Pinpoint the cell where the given text exists, returning its [x, y] midpoint coordinate. 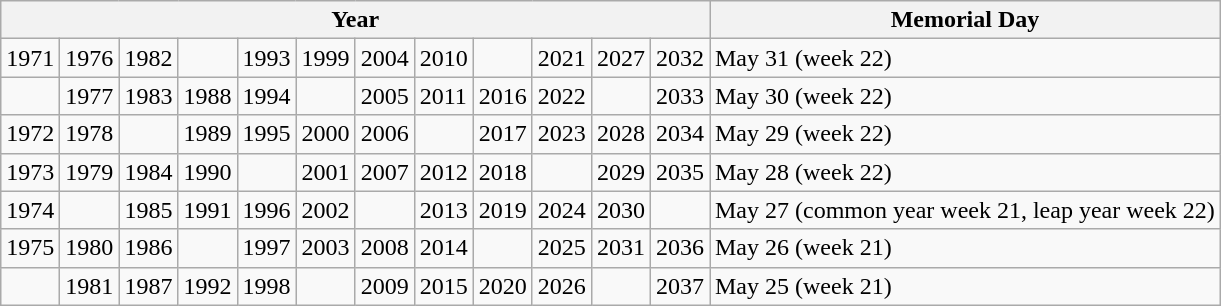
May 29 (week 22) [966, 134]
2018 [502, 172]
1991 [208, 210]
1976 [90, 58]
2009 [384, 286]
1998 [266, 286]
1992 [208, 286]
1985 [148, 210]
May 30 (week 22) [966, 96]
2033 [680, 96]
2000 [326, 134]
2013 [444, 210]
May 28 (week 22) [966, 172]
2024 [562, 210]
2001 [326, 172]
2004 [384, 58]
1979 [90, 172]
2017 [502, 134]
1994 [266, 96]
2014 [444, 248]
2032 [680, 58]
2005 [384, 96]
2027 [620, 58]
1986 [148, 248]
2030 [620, 210]
1995 [266, 134]
2015 [444, 286]
2026 [562, 286]
2022 [562, 96]
1999 [326, 58]
2006 [384, 134]
2029 [620, 172]
1972 [30, 134]
1971 [30, 58]
May 31 (week 22) [966, 58]
Year [356, 20]
1974 [30, 210]
1978 [90, 134]
2025 [562, 248]
1988 [208, 96]
1984 [148, 172]
1990 [208, 172]
2002 [326, 210]
1997 [266, 248]
May 26 (week 21) [966, 248]
1982 [148, 58]
2028 [620, 134]
Memorial Day [966, 20]
2003 [326, 248]
1975 [30, 248]
2007 [384, 172]
2019 [502, 210]
2016 [502, 96]
1977 [90, 96]
2011 [444, 96]
1993 [266, 58]
1996 [266, 210]
2023 [562, 134]
1987 [148, 286]
1980 [90, 248]
2008 [384, 248]
2034 [680, 134]
1981 [90, 286]
May 25 (week 21) [966, 286]
1989 [208, 134]
1973 [30, 172]
1983 [148, 96]
2021 [562, 58]
May 27 (common year week 21, leap year week 22) [966, 210]
2036 [680, 248]
2037 [680, 286]
2012 [444, 172]
2031 [620, 248]
2035 [680, 172]
2020 [502, 286]
2010 [444, 58]
